Return the (X, Y) coordinate for the center point of the cell that contains the specified text.  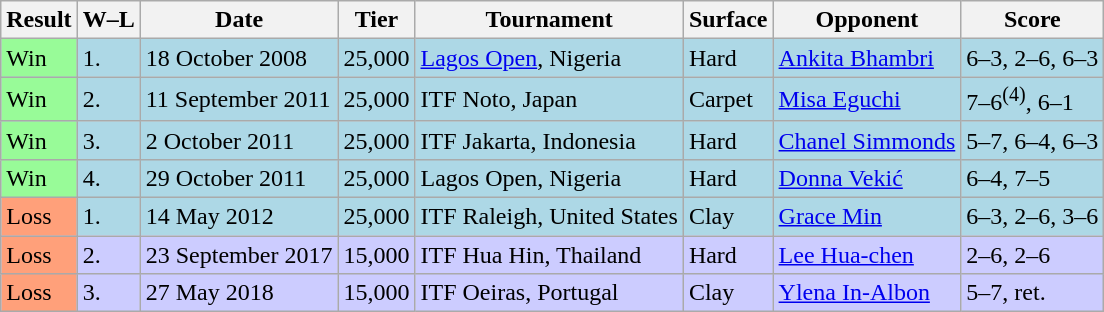
Lee Hua-chen (867, 255)
29 October 2011 (239, 178)
5–7, ret. (1032, 293)
ITF Jakarta, Indonesia (549, 140)
W–L (108, 20)
Ankita Bhambri (867, 58)
Misa Eguchi (867, 100)
2–6, 2–6 (1032, 255)
Tier (376, 20)
Chanel Simmonds (867, 140)
27 May 2018 (239, 293)
Score (1032, 20)
14 May 2012 (239, 217)
Ylena In-Albon (867, 293)
ITF Oeiras, Portugal (549, 293)
18 October 2008 (239, 58)
Grace Min (867, 217)
ITF Raleigh, United States (549, 217)
4. (108, 178)
Result (39, 20)
2 October 2011 (239, 140)
Opponent (867, 20)
6–3, 2–6, 6–3 (1032, 58)
11 September 2011 (239, 100)
Date (239, 20)
ITF Hua Hin, Thailand (549, 255)
6–3, 2–6, 3–6 (1032, 217)
7–6(4), 6–1 (1032, 100)
Tournament (549, 20)
ITF Noto, Japan (549, 100)
6–4, 7–5 (1032, 178)
Donna Vekić (867, 178)
Surface (728, 20)
5–7, 6–4, 6–3 (1032, 140)
Carpet (728, 100)
23 September 2017 (239, 255)
